From the cell containing the given text, extract its center point as [X, Y] coordinate. 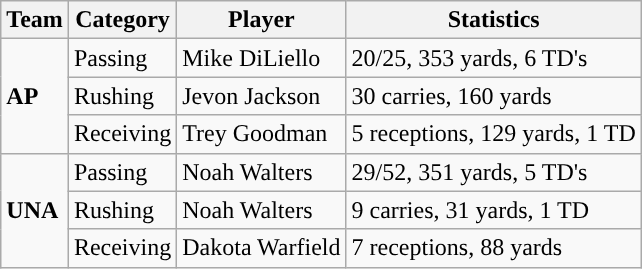
7 receptions, 88 yards [494, 248]
Player [262, 20]
9 carries, 31 yards, 1 TD [494, 210]
20/25, 353 yards, 6 TD's [494, 58]
Category [122, 20]
30 carries, 160 yards [494, 96]
Trey Goodman [262, 134]
AP [35, 96]
Jevon Jackson [262, 96]
5 receptions, 129 yards, 1 TD [494, 134]
Team [35, 20]
UNA [35, 210]
Mike DiLiello [262, 58]
Statistics [494, 20]
29/52, 351 yards, 5 TD's [494, 172]
Dakota Warfield [262, 248]
